Return the (x, y) coordinate for the center point of the cell that contains the specified text.  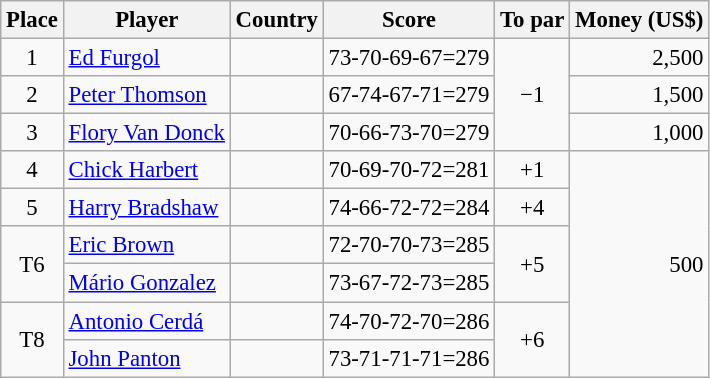
5 (32, 208)
73-70-69-67=279 (409, 58)
1 (32, 58)
+6 (532, 340)
73-67-72-73=285 (409, 283)
T8 (32, 340)
John Panton (146, 358)
Money (US$) (640, 20)
+4 (532, 208)
3 (32, 133)
Harry Bradshaw (146, 208)
+1 (532, 170)
Flory Van Donck (146, 133)
70-69-70-72=281 (409, 170)
70-66-73-70=279 (409, 133)
1,000 (640, 133)
Player (146, 20)
Antonio Cerdá (146, 321)
T6 (32, 264)
Country (276, 20)
2,500 (640, 58)
74-66-72-72=284 (409, 208)
Chick Harbert (146, 170)
Mário Gonzalez (146, 283)
73-71-71-71=286 (409, 358)
+5 (532, 264)
74-70-72-70=286 (409, 321)
Eric Brown (146, 245)
−1 (532, 96)
2 (32, 95)
Ed Furgol (146, 58)
72-70-70-73=285 (409, 245)
1,500 (640, 95)
Peter Thomson (146, 95)
Place (32, 20)
67-74-67-71=279 (409, 95)
500 (640, 264)
Score (409, 20)
To par (532, 20)
4 (32, 170)
